Scan for the cell matching the given text and deliver its (x, y) coordinate at center. 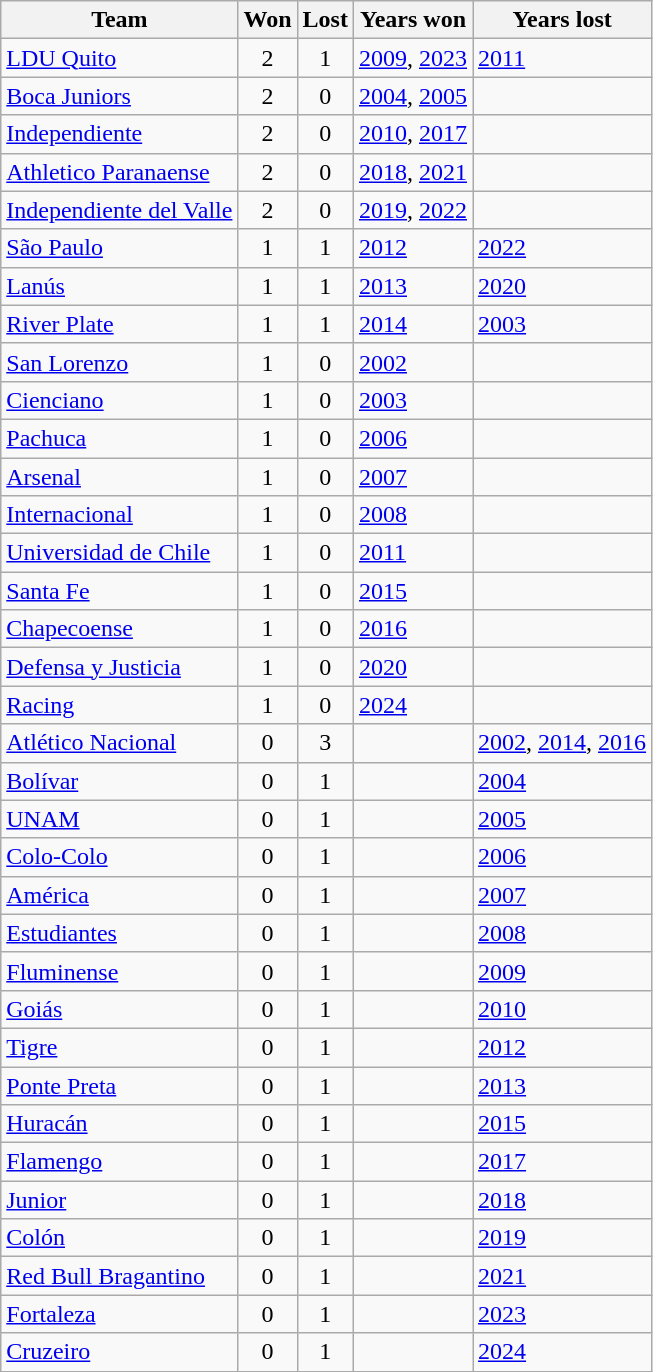
Internacional (120, 515)
Defensa y Justicia (120, 667)
2018 (562, 1200)
2002, 2014, 2016 (562, 743)
Pachuca (120, 438)
Years lost (562, 20)
Chapecoense (120, 629)
2010, 2017 (412, 134)
2018, 2021 (412, 172)
River Plate (120, 324)
Red Bull Bragantino (120, 1276)
América (120, 895)
Cruzeiro (120, 1352)
Colón (120, 1238)
2023 (562, 1314)
2009, 2023 (412, 58)
Arsenal (120, 477)
Boca Juniors (120, 96)
2019 (562, 1238)
2014 (412, 324)
Fortaleza (120, 1314)
Flamengo (120, 1162)
Atlético Nacional (120, 743)
Athletico Paranaense (120, 172)
Santa Fe (120, 591)
Colo-Colo (120, 857)
Huracán (120, 1124)
Universidad de Chile (120, 553)
Independiente (120, 134)
2022 (562, 248)
2004, 2005 (412, 96)
2016 (412, 629)
Ponte Preta (120, 1085)
2021 (562, 1276)
2019, 2022 (412, 210)
2009 (562, 971)
UNAM (120, 819)
Independiente del Valle (120, 210)
3 (325, 743)
Cienciano (120, 400)
Racing (120, 705)
Team (120, 20)
Fluminense (120, 971)
Won (268, 20)
Tigre (120, 1047)
LDU Quito (120, 58)
Bolívar (120, 781)
São Paulo (120, 248)
2017 (562, 1162)
2004 (562, 781)
2010 (562, 1009)
Lanús (120, 286)
Goiás (120, 1009)
Lost (325, 20)
Estudiantes (120, 933)
2005 (562, 819)
Junior (120, 1200)
2002 (412, 362)
Years won (412, 20)
San Lorenzo (120, 362)
